Scan for the cell matching the given text and deliver its (X, Y) coordinate at center. 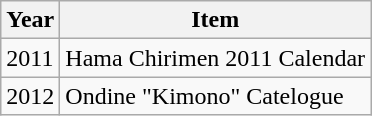
2011 (30, 58)
Item (216, 20)
Year (30, 20)
2012 (30, 96)
Hama Chirimen 2011 Calendar (216, 58)
Ondine "Kimono" Catelogue (216, 96)
